Capture the cell that displays the provided text and extract its (X, Y) central coordinate. 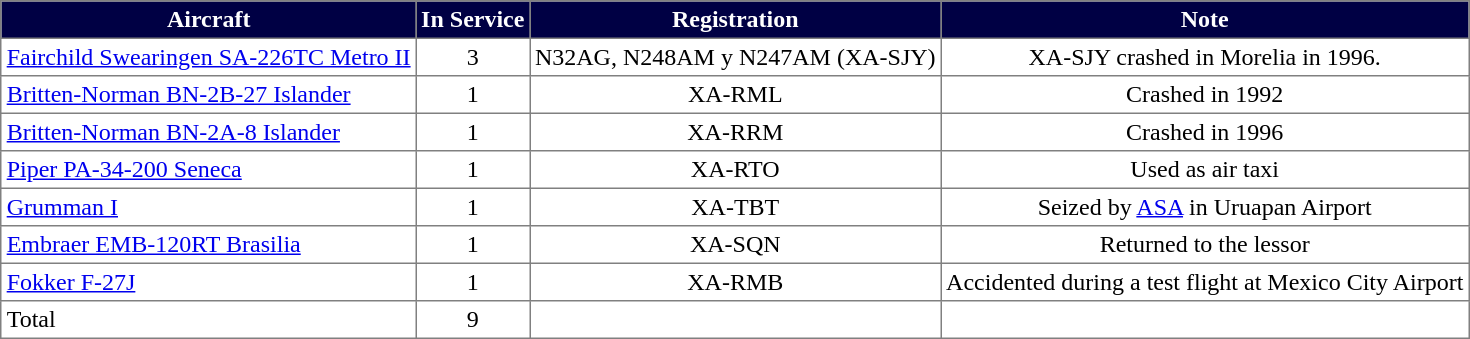
Embraer EMB-120RT Brasilia (208, 245)
XA-SJY crashed in Morelia in 1996. (1205, 57)
Accidented during a test flight at Mexico City Airport (1205, 282)
Used as air taxi (1205, 170)
3 (473, 57)
Total (208, 320)
In Service (473, 20)
Aircraft (208, 20)
Piper PA-34-200 Seneca (208, 170)
XA-RTO (736, 170)
Returned to the lessor (1205, 245)
XA-RML (736, 95)
Registration (736, 20)
9 (473, 320)
XA-TBT (736, 207)
Note (1205, 20)
XA-SQN (736, 245)
Fairchild Swearingen SA-226TC Metro II (208, 57)
Grumman I (208, 207)
Britten-Norman BN-2B-27 Islander (208, 95)
Britten-Norman BN-2A-8 Islander (208, 132)
N32AG, N248AM y N247AM (XA-SJY) (736, 57)
Fokker F-27J (208, 282)
XA-RMB (736, 282)
XA-RRM (736, 132)
Crashed in 1992 (1205, 95)
Crashed in 1996 (1205, 132)
Seized by ASA in Uruapan Airport (1205, 207)
